From the cell containing the given text, extract its center point as (x, y) coordinate. 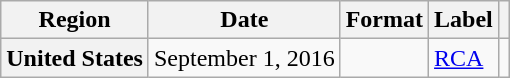
Label (464, 20)
RCA (464, 58)
United States (75, 58)
Date (244, 20)
Region (75, 20)
Format (384, 20)
September 1, 2016 (244, 58)
